Find where the given text appears and provide that cell's center as (X, Y) coordinate. 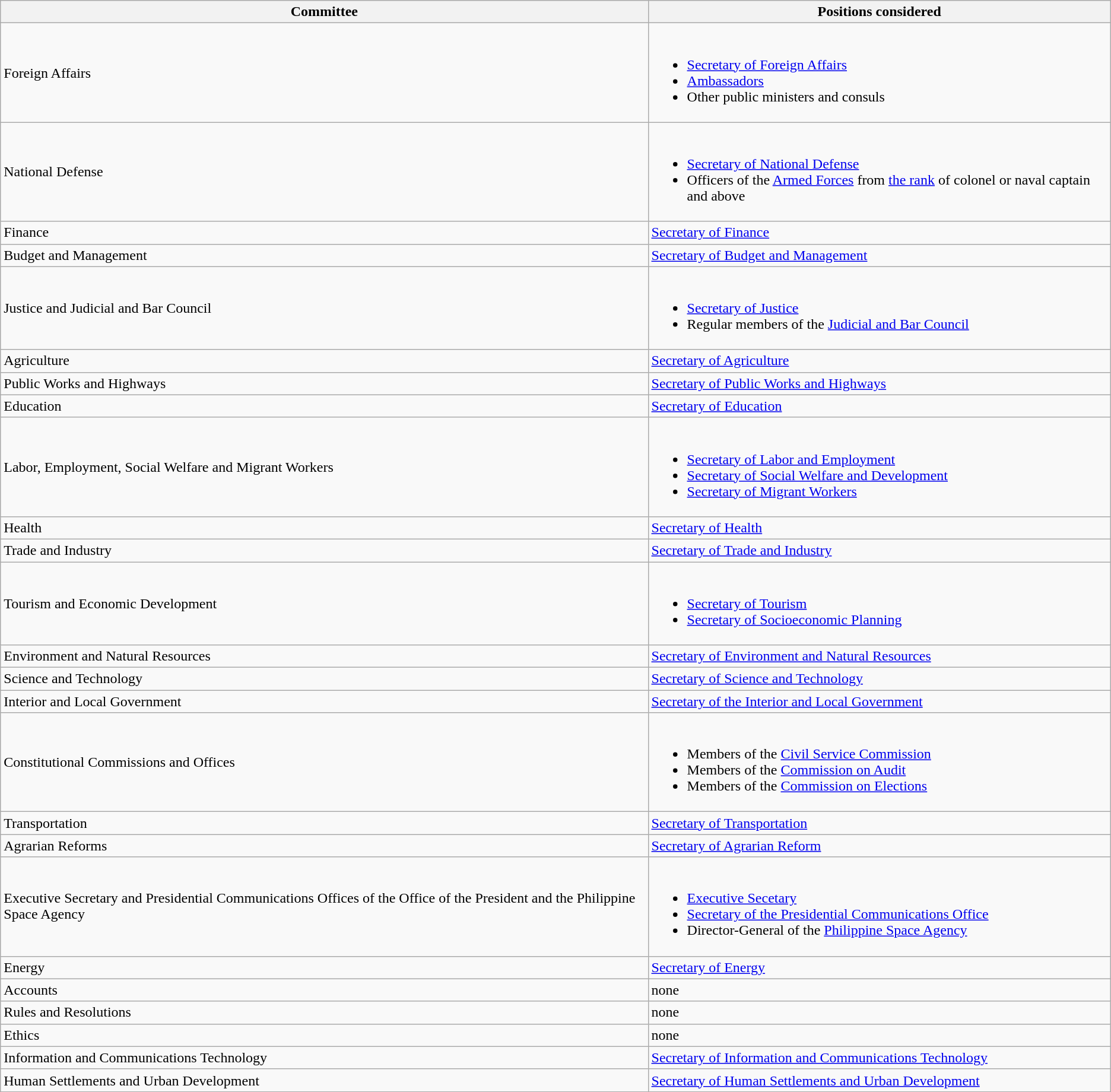
National Defense (324, 172)
Executive Secretary and Presidential Communications Offices of the Office of the President and the Philippine Space Agency (324, 907)
Secretary of JusticeRegular members of the Judicial and Bar Council (880, 308)
Education (324, 406)
Secretary of Science and Technology (880, 679)
Committee (324, 12)
Public Works and Highways (324, 383)
Members of the Civil Service CommissionMembers of the Commission on AuditMembers of the Commission on Elections (880, 762)
Secretary of TourismSecretary of Socioeconomic Planning (880, 603)
Transportation (324, 823)
Secretary of Health (880, 528)
Constitutional Commissions and Offices (324, 762)
Secretary of Education (880, 406)
Positions considered (880, 12)
Secretary of Labor and EmploymentSecretary of Social Welfare and DevelopmentSecretary of Migrant Workers (880, 466)
Secretary of Environment and Natural Resources (880, 656)
Secretary of Agriculture (880, 361)
Agriculture (324, 361)
Secretary of National DefenseOfficers of the Armed Forces from the rank of colonel or naval captain and above (880, 172)
Health (324, 528)
Executive SecetarySecretary of the Presidential Communications OfficeDirector-General of the Philippine Space Agency (880, 907)
Labor, Employment, Social Welfare and Migrant Workers (324, 466)
Finance (324, 233)
Trade and Industry (324, 550)
Secretary of Budget and Management (880, 255)
Secretary of Finance (880, 233)
Secretary of Human Settlements and Urban Development (880, 1080)
Secretary of Public Works and Highways (880, 383)
Ethics (324, 1035)
Secretary of the Interior and Local Government (880, 701)
Energy (324, 967)
Accounts (324, 990)
Secretary of Trade and Industry (880, 550)
Rules and Resolutions (324, 1012)
Foreign Affairs (324, 72)
Secretary of Agrarian Reform (880, 846)
Budget and Management (324, 255)
Science and Technology (324, 679)
Justice and Judicial and Bar Council (324, 308)
Interior and Local Government (324, 701)
Tourism and Economic Development (324, 603)
Secretary of Information and Communications Technology (880, 1058)
Secretary of Transportation (880, 823)
Human Settlements and Urban Development (324, 1080)
Secretary of Foreign AffairsAmbassadorsOther public ministers and consuls (880, 72)
Agrarian Reforms (324, 846)
Secretary of Energy (880, 967)
Environment and Natural Resources (324, 656)
Information and Communications Technology (324, 1058)
